Provide the [X, Y] coordinate of the cell's center where the given text is located.  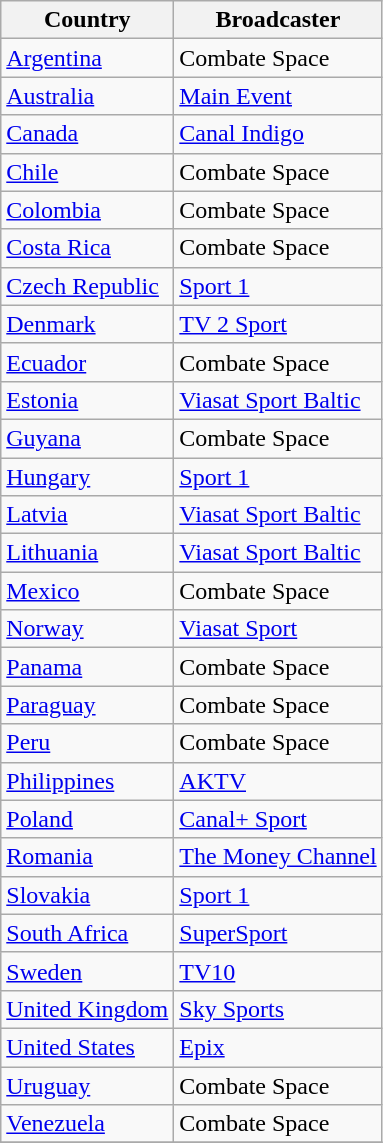
AKTV [278, 781]
Estonia [88, 400]
Uruguay [88, 1085]
Paraguay [88, 705]
United Kingdom [88, 1009]
Australia [88, 96]
Norway [88, 629]
Venezuela [88, 1124]
Romania [88, 857]
Philippines [88, 781]
The Money Channel [278, 857]
Mexico [88, 591]
Viasat Sport [278, 629]
South Africa [88, 933]
Sweden [88, 971]
Panama [88, 667]
Czech Republic [88, 286]
Main Event [278, 96]
Peru [88, 743]
Chile [88, 172]
Canal Indigo [278, 134]
Argentina [88, 58]
Canada [88, 134]
Slovakia [88, 895]
Sky Sports [278, 1009]
Denmark [88, 324]
Hungary [88, 477]
United States [88, 1047]
Poland [88, 819]
Country [88, 20]
Ecuador [88, 362]
Colombia [88, 210]
Costa Rica [88, 248]
Latvia [88, 515]
TV10 [278, 971]
Guyana [88, 438]
Epix [278, 1047]
Broadcaster [278, 20]
Canal+ Sport [278, 819]
Lithuania [88, 553]
SuperSport [278, 933]
TV 2 Sport [278, 324]
